Pinpoint the cell where the given text exists, returning its (x, y) midpoint coordinate. 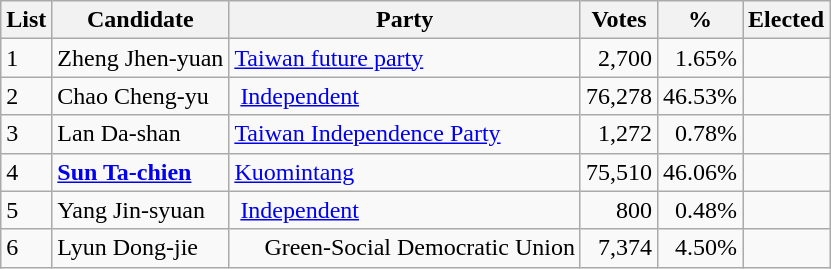
2,700 (618, 58)
46.06% (700, 172)
0.48% (700, 210)
Kuomintang (405, 172)
76,278 (618, 96)
1.65% (700, 58)
Elected (786, 20)
7,374 (618, 248)
Votes (618, 20)
% (700, 20)
Taiwan future party (405, 58)
Yang Jin-syuan (140, 210)
1 (26, 58)
Zheng Jhen-yuan (140, 58)
46.53% (700, 96)
Taiwan Independence Party (405, 134)
75,510 (618, 172)
List (26, 20)
5 (26, 210)
Chao Cheng-yu (140, 96)
Green-Social Democratic Union (405, 248)
6 (26, 248)
1,272 (618, 134)
Lyun Dong-jie (140, 248)
Candidate (140, 20)
2 (26, 96)
4 (26, 172)
Party (405, 20)
Lan Da-shan (140, 134)
Sun Ta-chien (140, 172)
3 (26, 134)
4.50% (700, 248)
0.78% (700, 134)
800 (618, 210)
